Return (x, y) of the center of cell containing provided text 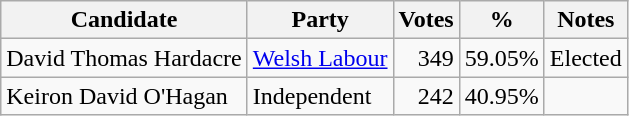
Welsh Labour (320, 58)
349 (426, 58)
Elected (586, 58)
242 (426, 96)
Notes (586, 20)
59.05% (502, 58)
Independent (320, 96)
Votes (426, 20)
Candidate (124, 20)
Keiron David O'Hagan (124, 96)
% (502, 20)
David Thomas Hardacre (124, 58)
Party (320, 20)
40.95% (502, 96)
